From the cell containing the given text, extract its center point as [x, y] coordinate. 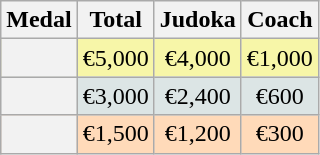
€2,400 [198, 96]
Judoka [198, 20]
€4,000 [198, 58]
Total [116, 20]
Coach [280, 20]
€1,200 [198, 134]
€3,000 [116, 96]
€600 [280, 96]
€300 [280, 134]
€1,000 [280, 58]
€1,500 [116, 134]
Medal [39, 20]
€5,000 [116, 58]
